Scan for the cell matching the given text and deliver its [x, y] coordinate at center. 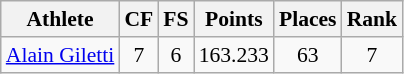
6 [176, 55]
163.233 [234, 55]
Points [234, 19]
Athlete [60, 19]
FS [176, 19]
Alain Giletti [60, 55]
Rank [372, 19]
CF [138, 19]
63 [308, 55]
Places [308, 19]
